Find where the given text appears and provide that cell's center as [x, y] coordinate. 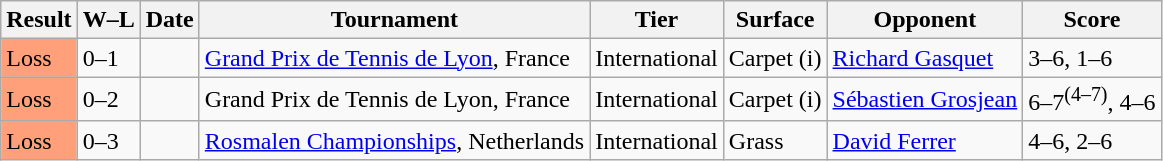
Richard Gasquet [925, 58]
0–1 [108, 58]
Grass [775, 140]
David Ferrer [925, 140]
Opponent [925, 20]
Surface [775, 20]
0–2 [108, 100]
Result [39, 20]
W–L [108, 20]
3–6, 1–6 [1092, 58]
6–7(4–7), 4–6 [1092, 100]
0–3 [108, 140]
Tournament [394, 20]
Date [170, 20]
4–6, 2–6 [1092, 140]
Rosmalen Championships, Netherlands [394, 140]
Score [1092, 20]
Tier [657, 20]
Sébastien Grosjean [925, 100]
